Detect which cell encompasses the target text, then output its [X, Y] center coordinate. 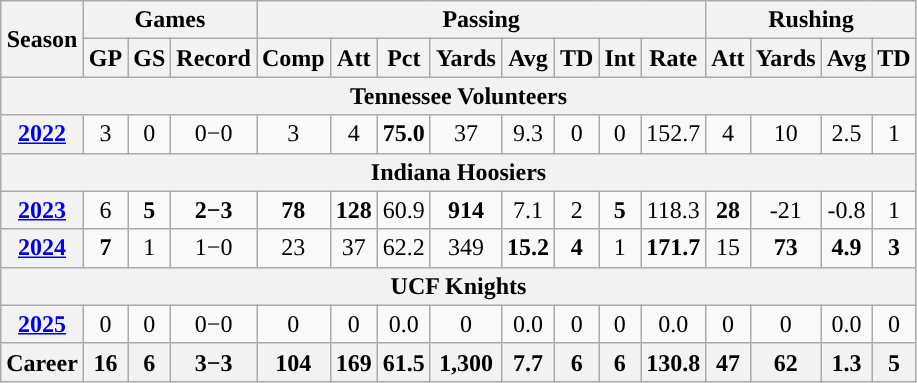
130.8 [674, 362]
118.3 [674, 210]
73 [786, 248]
104 [293, 362]
Indiana Hoosiers [458, 172]
75.0 [404, 134]
Comp [293, 58]
Games [170, 20]
10 [786, 134]
171.7 [674, 248]
914 [466, 210]
7 [105, 248]
9.3 [528, 134]
1,300 [466, 362]
16 [105, 362]
78 [293, 210]
2−3 [214, 210]
2022 [42, 134]
2025 [42, 324]
-21 [786, 210]
-0.8 [846, 210]
349 [466, 248]
7.1 [528, 210]
Passing [480, 20]
61.5 [404, 362]
169 [354, 362]
152.7 [674, 134]
15.2 [528, 248]
Season [42, 39]
1.3 [846, 362]
2024 [42, 248]
60.9 [404, 210]
4.9 [846, 248]
Int [620, 58]
Career [42, 362]
2 [577, 210]
Pct [404, 58]
3−3 [214, 362]
128 [354, 210]
2.5 [846, 134]
23 [293, 248]
Tennessee Volunteers [458, 96]
2023 [42, 210]
47 [728, 362]
62.2 [404, 248]
Rate [674, 58]
28 [728, 210]
Record [214, 58]
Rushing [812, 20]
15 [728, 248]
62 [786, 362]
GP [105, 58]
7.7 [528, 362]
GS [150, 58]
UCF Knights [458, 286]
1−0 [214, 248]
